Extract the [X, Y] coordinate from the center of the cell holding the provided text.  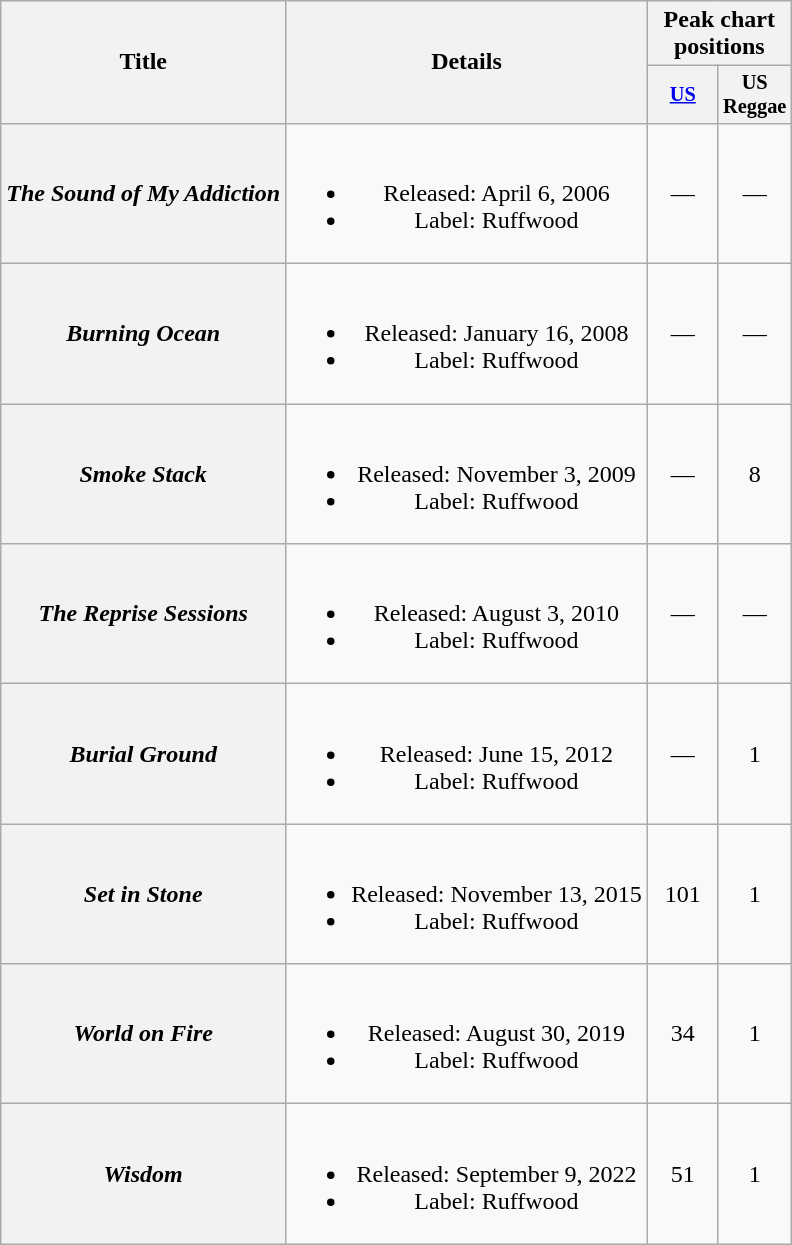
Title [144, 62]
Released: September 9, 2022Label: Ruffwood [467, 1174]
Set in Stone [144, 894]
Released: April 6, 2006Label: Ruffwood [467, 193]
Wisdom [144, 1174]
Burning Ocean [144, 334]
Released: November 3, 2009Label: Ruffwood [467, 474]
Peak chart positions [719, 34]
Released: August 3, 2010Label: Ruffwood [467, 614]
Released: June 15, 2012Label: Ruffwood [467, 754]
51 [682, 1174]
101 [682, 894]
Released: November 13, 2015Label: Ruffwood [467, 894]
8 [754, 474]
The Sound of My Addiction [144, 193]
USReggae [754, 95]
Smoke Stack [144, 474]
Released: January 16, 2008Label: Ruffwood [467, 334]
World on Fire [144, 1034]
US [682, 95]
Burial Ground [144, 754]
Details [467, 62]
Released: August 30, 2019Label: Ruffwood [467, 1034]
34 [682, 1034]
The Reprise Sessions [144, 614]
